Pinpoint the cell where the given text exists, returning its (X, Y) midpoint coordinate. 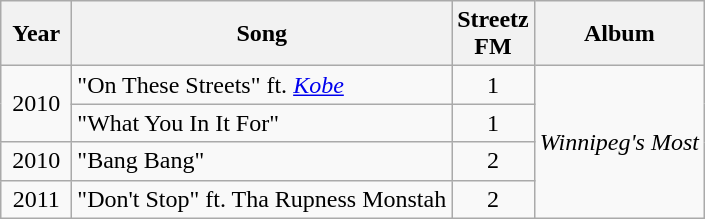
"What You In It For" (262, 123)
"On These Streets" ft. Kobe (262, 85)
"Don't Stop" ft. Tha Rupness Monstah (262, 199)
Album (619, 34)
"Bang Bang" (262, 161)
Year (36, 34)
Song (262, 34)
Streetz FM (494, 34)
Winnipeg's Most (619, 142)
2011 (36, 199)
